Scan for the cell matching the given text and deliver its (x, y) coordinate at center. 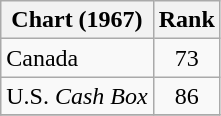
86 (186, 96)
73 (186, 58)
Canada (77, 58)
Rank (186, 20)
U.S. Cash Box (77, 96)
Chart (1967) (77, 20)
